Output the (X, Y) coordinate of the center of the cell containing the given text.  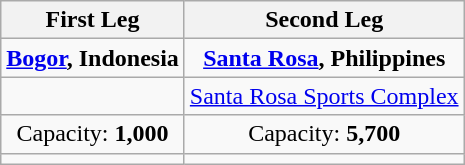
Santa Rosa Sports Complex (324, 96)
Capacity: 5,700 (324, 134)
Second Leg (324, 20)
Capacity: 1,000 (93, 134)
Bogor, Indonesia (93, 58)
First Leg (93, 20)
Santa Rosa, Philippines (324, 58)
